Provide the (x, y) coordinate of the cell's center where the given text is located.  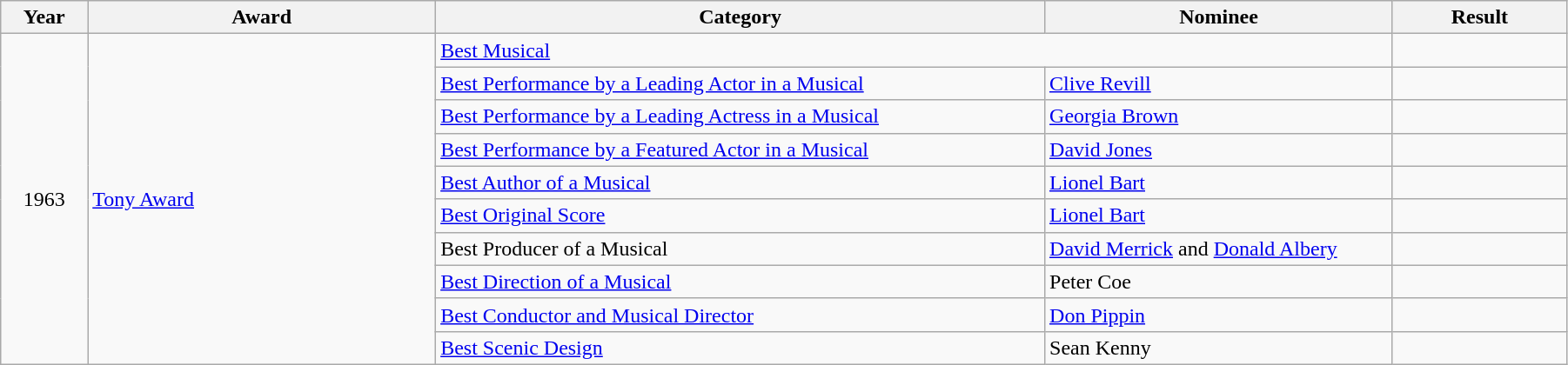
Best Original Score (740, 216)
Best Musical (915, 50)
David Merrick and Donald Albery (1219, 249)
Result (1479, 17)
Don Pippin (1219, 315)
Best Scenic Design (740, 348)
1963 (44, 200)
Best Performance by a Leading Actor in a Musical (740, 83)
Best Performance by a Leading Actress in a Musical (740, 116)
Clive Revill (1219, 83)
Category (740, 17)
Nominee (1219, 17)
Award (262, 17)
Best Producer of a Musical (740, 249)
Peter Coe (1219, 282)
Best Conductor and Musical Director (740, 315)
Sean Kenny (1219, 348)
David Jones (1219, 149)
Best Performance by a Featured Actor in a Musical (740, 149)
Best Author of a Musical (740, 182)
Year (44, 17)
Tony Award (262, 200)
Georgia Brown (1219, 116)
Best Direction of a Musical (740, 282)
